Detect which cell encompasses the target text, then output its [x, y] center coordinate. 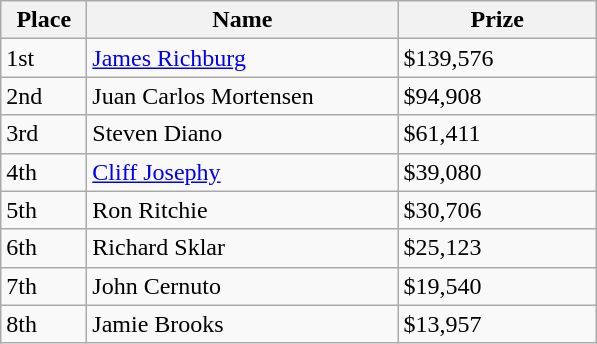
$94,908 [498, 96]
6th [44, 248]
Place [44, 20]
$39,080 [498, 172]
$19,540 [498, 286]
2nd [44, 96]
Jamie Brooks [242, 324]
5th [44, 210]
7th [44, 286]
Steven Diano [242, 134]
Prize [498, 20]
3rd [44, 134]
Ron Ritchie [242, 210]
1st [44, 58]
$139,576 [498, 58]
$61,411 [498, 134]
$30,706 [498, 210]
John Cernuto [242, 286]
Name [242, 20]
James Richburg [242, 58]
$25,123 [498, 248]
8th [44, 324]
Juan Carlos Mortensen [242, 96]
Cliff Josephy [242, 172]
Richard Sklar [242, 248]
4th [44, 172]
$13,957 [498, 324]
